Find where the given text appears and provide that cell's center as (X, Y) coordinate. 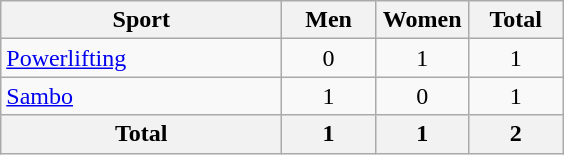
Sport (142, 20)
Women (422, 20)
Sambo (142, 96)
2 (516, 134)
Men (329, 20)
Powerlifting (142, 58)
